Return (X, Y) of the center of cell containing provided text 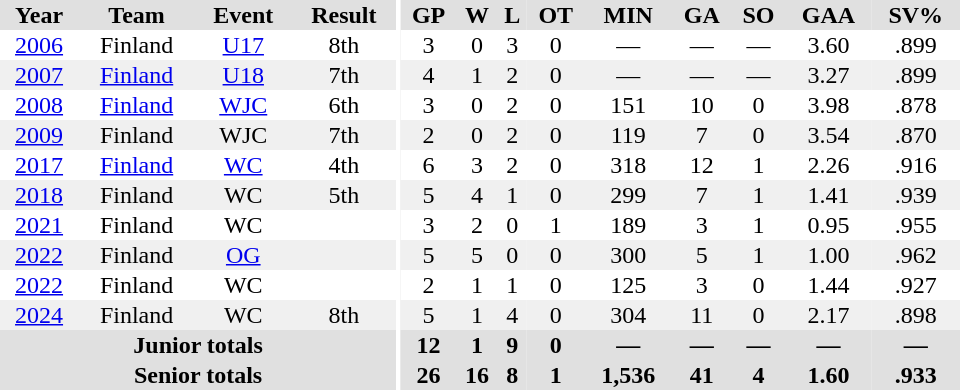
.898 (916, 315)
119 (628, 135)
OG (243, 255)
Result (344, 15)
.933 (916, 375)
SO (759, 15)
8 (512, 375)
GA (702, 15)
2021 (39, 225)
Event (243, 15)
318 (628, 165)
299 (628, 195)
.955 (916, 225)
304 (628, 315)
SV% (916, 15)
1.44 (828, 285)
151 (628, 105)
U17 (243, 45)
6 (429, 165)
Junior totals (198, 345)
L (512, 15)
189 (628, 225)
.927 (916, 285)
.962 (916, 255)
1,536 (628, 375)
2017 (39, 165)
3.27 (828, 75)
3.54 (828, 135)
OT (556, 15)
2007 (39, 75)
2.17 (828, 315)
9 (512, 345)
Senior totals (198, 375)
2018 (39, 195)
4th (344, 165)
125 (628, 285)
2.26 (828, 165)
.939 (916, 195)
5th (344, 195)
.878 (916, 105)
3.60 (828, 45)
1.41 (828, 195)
11 (702, 315)
1.00 (828, 255)
16 (476, 375)
2024 (39, 315)
10 (702, 105)
26 (429, 375)
MIN (628, 15)
6th (344, 105)
2008 (39, 105)
2009 (39, 135)
.870 (916, 135)
0.95 (828, 225)
3.98 (828, 105)
GP (429, 15)
U18 (243, 75)
Team (136, 15)
W (476, 15)
300 (628, 255)
.916 (916, 165)
1.60 (828, 375)
41 (702, 375)
GAA (828, 15)
Year (39, 15)
2006 (39, 45)
